Search for the cell housing the specified text and yield its [x, y] center coordinate. 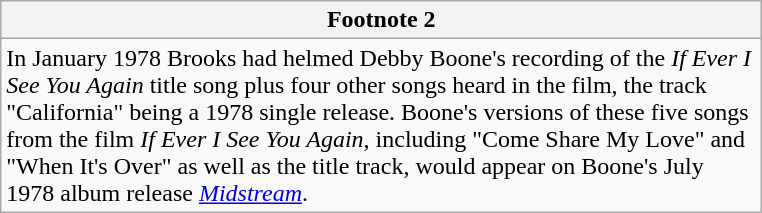
Footnote 2 [382, 20]
